Output the (x, y) coordinate of the center of the cell containing the given text.  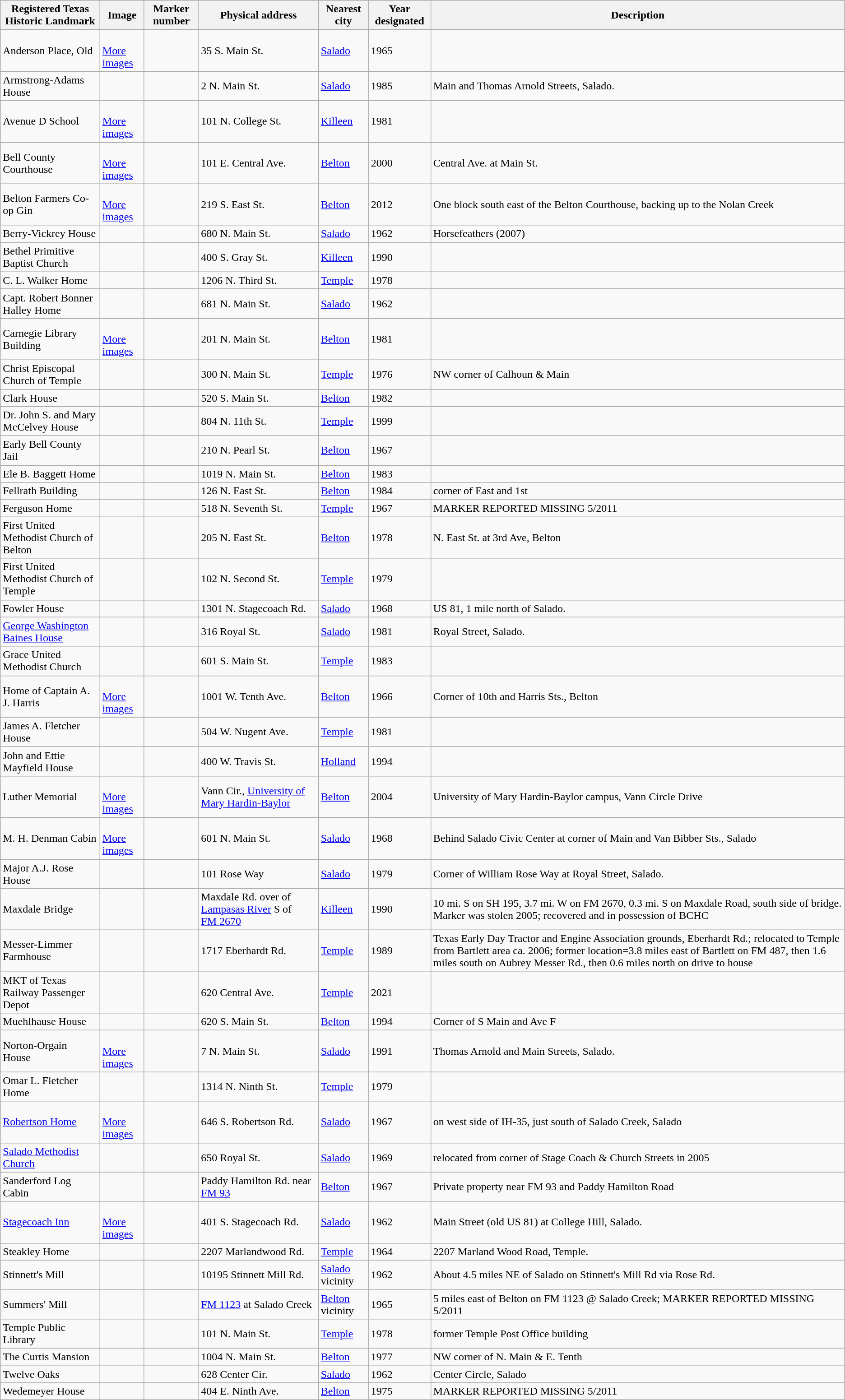
Muehlhause House (51, 1022)
Capt. Robert Bonner Halley Home (51, 303)
102 N. Second St. (258, 579)
205 N. East St. (258, 538)
201 N. Main St. (258, 339)
126 N. East St. (258, 491)
First United Methodist Church of Belton (51, 538)
Avenue D School (51, 121)
401 S. Stagecoach Rd. (258, 1222)
One block south east of the Belton Courthouse, backing up to the Nolan Creek (637, 204)
400 S. Gray St. (258, 257)
1984 (399, 491)
2000 (399, 163)
Behind Salado Civic Center at corner of Main and Van Bibber Sts., Salado (637, 838)
1314 N. Ninth St. (258, 1087)
Royal Street, Salado. (637, 632)
Armstrong-Adams House (51, 86)
Maxdale Rd. over of Lampasas River S of FM 2670 (258, 909)
Private property near FM 93 and Paddy Hamilton Road (637, 1187)
7 N. Main St. (258, 1051)
Summers' Mill (51, 1304)
George Washington Baines House (51, 632)
Carnegie Library Building (51, 339)
681 N. Main St. (258, 303)
Salado Methodist Church (51, 1157)
First United Methodist Church of Temple (51, 579)
Berry-Vickrey House (51, 234)
Physical address (258, 15)
1975 (399, 1391)
Paddy Hamilton Rd. near FM 93 (258, 1187)
620 Central Ave. (258, 992)
Belton Farmers Co-op Gin (51, 204)
804 N. 11th St. (258, 422)
10195 Stinnett Mill Rd. (258, 1275)
404 E. Ninth Ave. (258, 1391)
Home of Captain A. J. Harris (51, 696)
Description (637, 15)
101 Rose Way (258, 874)
101 N. College St. (258, 121)
1977 (399, 1357)
646 S. Robertson Rd. (258, 1122)
650 Royal St. (258, 1157)
1991 (399, 1051)
Steakley Home (51, 1252)
Center Circle, Salado (637, 1374)
Thomas Arnold and Main Streets, Salado. (637, 1051)
Luther Memorial (51, 797)
Nearest city (343, 15)
300 N. Main St. (258, 375)
601 S. Main St. (258, 661)
Ele B. Baggett Home (51, 474)
NW corner of Calhoun & Main (637, 375)
1004 N. Main St. (258, 1357)
Early Bell County Jail (51, 450)
680 N. Main St. (258, 234)
Corner of 10th and Harris Sts., Belton (637, 696)
Omar L. Fletcher Home (51, 1087)
1206 N. Third St. (258, 280)
US 81, 1 mile north of Salado. (637, 608)
Registered Texas Historic Landmark (51, 15)
Robertson Home (51, 1122)
Salado vicinity (343, 1275)
Stagecoach Inn (51, 1222)
1301 N. Stagecoach Rd. (258, 608)
The Curtis Mansion (51, 1357)
Ferguson Home (51, 508)
2021 (399, 992)
Year designated (399, 15)
Fowler House (51, 608)
Anderson Place, Old (51, 51)
Main Street (old US 81) at College Hill, Salado. (637, 1222)
Sanderford Log Cabin (51, 1187)
2207 Marland Wood Road, Temple. (637, 1252)
M. H. Denman Cabin (51, 838)
Norton-Orgain House (51, 1051)
NW corner of N. Main & E. Tenth (637, 1357)
101 E. Central Ave. (258, 163)
Horsefeathers (2007) (637, 234)
N. East St. at 3rd Ave, Belton (637, 538)
316 Royal St. (258, 632)
Christ Episcopal Church of Temple (51, 375)
Major A.J. Rose House (51, 874)
on west side of IH-35, just south of Salado Creek, Salado (637, 1122)
520 S. Main St. (258, 398)
Dr. John S. and Mary McCelvey House (51, 422)
Central Ave. at Main St. (637, 163)
5 miles east of Belton on FM 1123 @ Salado Creek; MARKER REPORTED MISSING 5/2011 (637, 1304)
1985 (399, 86)
Belton vicinity (343, 1304)
2012 (399, 204)
1982 (399, 398)
35 S. Main St. (258, 51)
James A. Fletcher House (51, 732)
Grace United Methodist Church (51, 661)
219 S. East St. (258, 204)
1976 (399, 375)
210 N. Pearl St. (258, 450)
John and Ettie Mayfield House (51, 761)
2207 Marlandwood Rd. (258, 1252)
Wedemeyer House (51, 1391)
1717 Eberhardt Rd. (258, 951)
Stinnett's Mill (51, 1275)
Fellrath Building (51, 491)
Marker number (171, 15)
Clark House (51, 398)
Temple Public Library (51, 1333)
Holland (343, 761)
Bell County Courthouse (51, 163)
1969 (399, 1157)
corner of East and 1st (637, 491)
400 W. Travis St. (258, 761)
Maxdale Bridge (51, 909)
C. L. Walker Home (51, 280)
628 Center Cir. (258, 1374)
101 N. Main St. (258, 1333)
504 W. Nugent Ave. (258, 732)
1966 (399, 696)
University of Mary Hardin-Baylor campus, Vann Circle Drive (637, 797)
1019 N. Main St. (258, 474)
Bethel Primitive Baptist Church (51, 257)
About 4.5 miles NE of Salado on Stinnett's Mill Rd via Rose Rd. (637, 1275)
Corner of S Main and Ave F (637, 1022)
relocated from corner of Stage Coach & Church Streets in 2005 (637, 1157)
Twelve Oaks (51, 1374)
Image (122, 15)
Corner of William Rose Way at Royal Street, Salado. (637, 874)
2 N. Main St. (258, 86)
1001 W. Tenth Ave. (258, 696)
FM 1123 at Salado Creek (258, 1304)
1989 (399, 951)
518 N. Seventh St. (258, 508)
Vann Cir., University of Mary Hardin-Baylor (258, 797)
Main and Thomas Arnold Streets, Salado. (637, 86)
Messer-Limmer Farmhouse (51, 951)
1964 (399, 1252)
former Temple Post Office building (637, 1333)
601 N. Main St. (258, 838)
MKT of Texas Railway Passenger Depot (51, 992)
2004 (399, 797)
1999 (399, 422)
620 S. Main St. (258, 1022)
